Provide the [X, Y] coordinate of the cell's center where the given text is located.  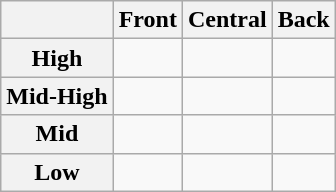
Mid [57, 134]
Low [57, 172]
High [57, 58]
Central [227, 20]
Mid-High [57, 96]
Back [304, 20]
Front [148, 20]
